Locate the cell with the specified text and output its (x, y) center coordinate. 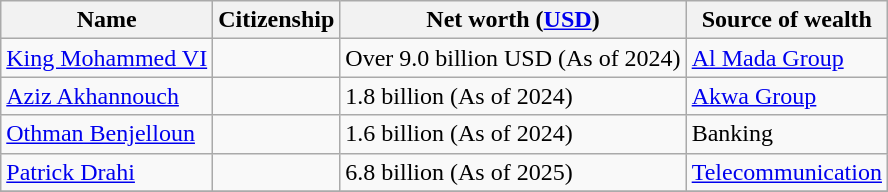
Source of wealth (786, 20)
Net worth (USD) (513, 20)
6.8 billion (As of 2025) (513, 172)
Aziz Akhannouch (107, 96)
Telecommunication (786, 172)
Over 9.0 billion USD (As of 2024) (513, 58)
Al Mada Group (786, 58)
Name (107, 20)
1.8 billion (As of 2024) (513, 96)
Akwa Group (786, 96)
Patrick Drahi (107, 172)
Banking (786, 134)
Citizenship (276, 20)
1.6 billion (As of 2024) (513, 134)
King Mohammed VI (107, 58)
Othman Benjelloun (107, 134)
